Determine the (x, y) coordinate at the center of the cell enclosing the given text.  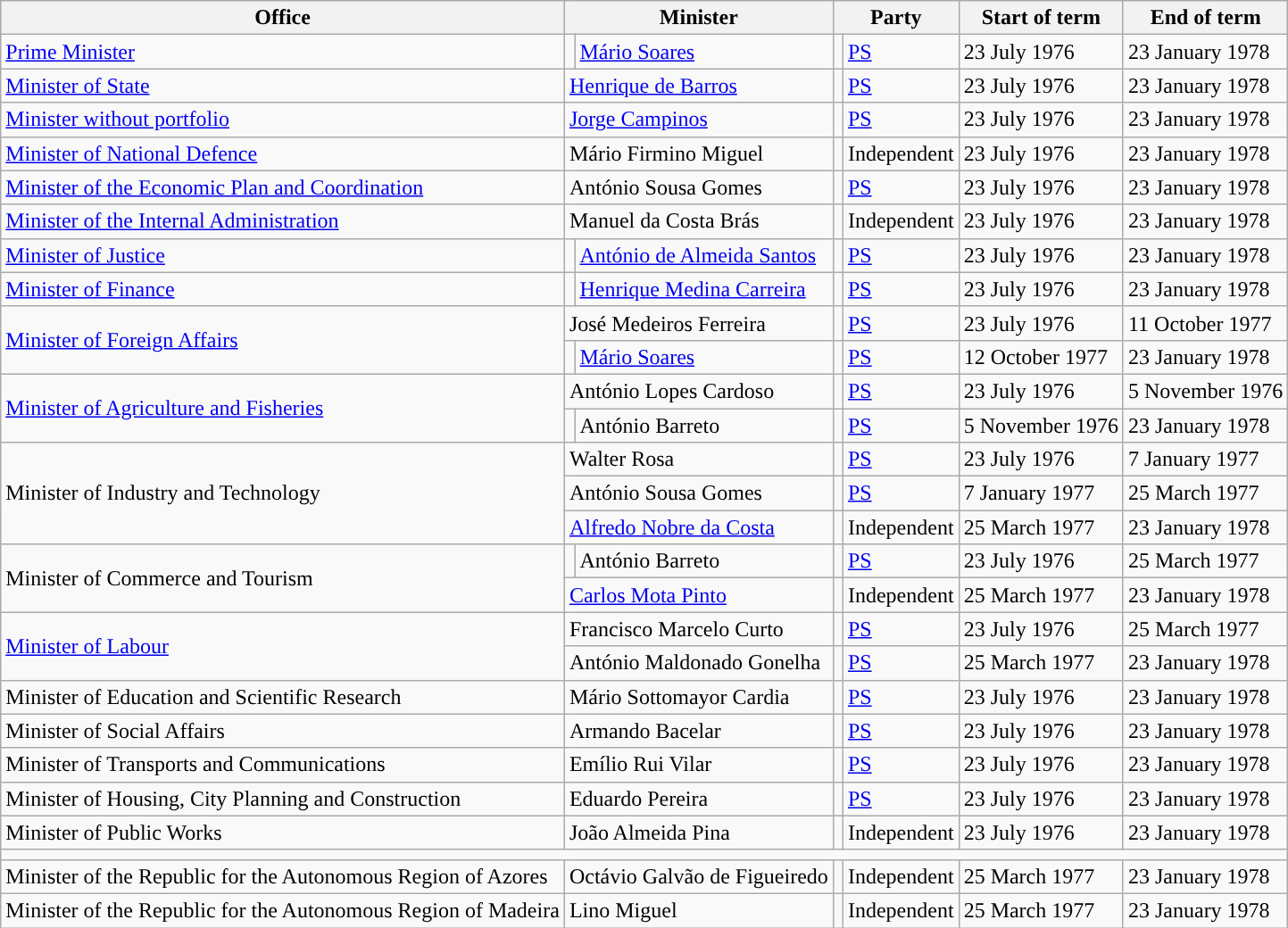
Walter Rosa (698, 460)
António Maldonado Gonelha (698, 663)
Lino Miguel (698, 910)
António de Almeida Santos (703, 255)
Jorge Campinos (698, 120)
Minister of Finance (283, 289)
Armando Bacelar (698, 731)
Minister of State (283, 86)
Emílio Rui Vilar (698, 765)
Minister of Housing, City Planning and Construction (283, 799)
Mário Sottomayor Cardia (698, 697)
Minister of Foreign Affairs (283, 340)
Minister (698, 18)
Minister of the Economic Plan and Coordination (283, 187)
João Almeida Pina (698, 833)
Henrique de Barros (698, 86)
Minister of Industry and Technology (283, 493)
Alfredo Nobre da Costa (698, 527)
Octávio Galvão de Figueiredo (698, 876)
Carlos Mota Pinto (698, 595)
Prime Minister (283, 52)
12 October 1977 (1041, 357)
Francisco Marcelo Curto (698, 629)
Minister of the Republic for the Autonomous Region of Madeira (283, 910)
Minister of the Internal Administration (283, 221)
António Lopes Cardoso (698, 391)
Party (896, 18)
Mário Firmino Miguel (698, 153)
Minister of the Republic for the Autonomous Region of Azores (283, 876)
Start of term (1041, 18)
Manuel da Costa Brás (698, 221)
Minister of Commerce and Tourism (283, 578)
Henrique Medina Carreira (703, 289)
Minister of Education and Scientific Research (283, 697)
Minister of Agriculture and Fisheries (283, 408)
Minister of Social Affairs (283, 731)
Minister of National Defence (283, 153)
Office (283, 18)
José Medeiros Ferreira (698, 323)
Minister of Transports and Communications (283, 765)
Minister without portfolio (283, 120)
Minister of Labour (283, 646)
End of term (1205, 18)
Minister of Justice (283, 255)
Minister of Public Works (283, 833)
Eduardo Pereira (698, 799)
11 October 1977 (1205, 323)
